Output the (x, y) coordinate of the center of the cell containing the given text.  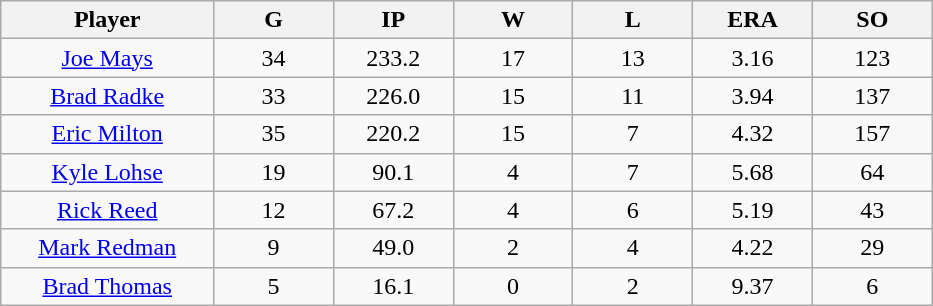
3.16 (753, 58)
19 (274, 172)
Brad Radke (108, 96)
5.19 (753, 210)
Brad Thomas (108, 286)
Kyle Lohse (108, 172)
ERA (753, 20)
Player (108, 20)
226.0 (393, 96)
123 (872, 58)
W (513, 20)
35 (274, 134)
16.1 (393, 286)
G (274, 20)
12 (274, 210)
4.32 (753, 134)
Joe Mays (108, 58)
90.1 (393, 172)
L (633, 20)
5.68 (753, 172)
0 (513, 286)
SO (872, 20)
11 (633, 96)
Rick Reed (108, 210)
3.94 (753, 96)
67.2 (393, 210)
64 (872, 172)
9 (274, 248)
49.0 (393, 248)
29 (872, 248)
Mark Redman (108, 248)
33 (274, 96)
Eric Milton (108, 134)
5 (274, 286)
43 (872, 210)
220.2 (393, 134)
17 (513, 58)
157 (872, 134)
137 (872, 96)
4.22 (753, 248)
34 (274, 58)
9.37 (753, 286)
13 (633, 58)
233.2 (393, 58)
IP (393, 20)
